Return the (x, y) coordinate for the center point of the cell that contains the specified text.  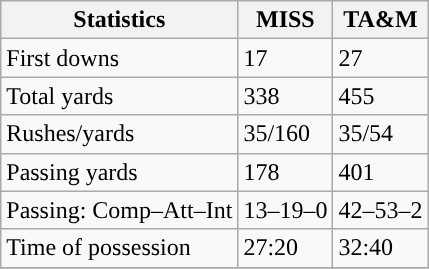
27 (380, 58)
17 (286, 58)
455 (380, 96)
32:40 (380, 248)
42–53–2 (380, 210)
35/54 (380, 134)
338 (286, 96)
First downs (120, 58)
401 (380, 172)
Total yards (120, 96)
TA&M (380, 20)
13–19–0 (286, 210)
27:20 (286, 248)
35/160 (286, 134)
178 (286, 172)
Passing: Comp–Att–Int (120, 210)
Rushes/yards (120, 134)
MISS (286, 20)
Time of possession (120, 248)
Statistics (120, 20)
Passing yards (120, 172)
